Locate the cell with the specified text and output its (x, y) center coordinate. 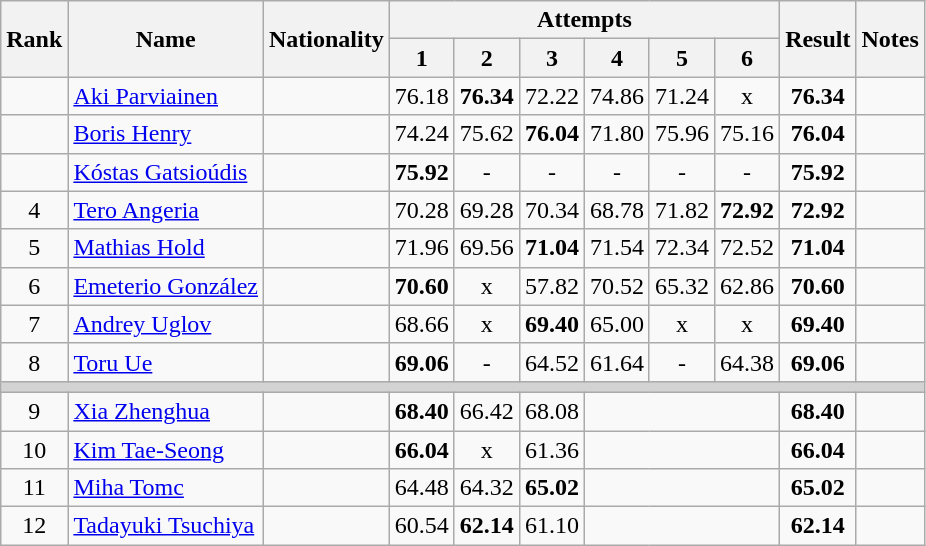
61.10 (552, 526)
Name (166, 39)
Notes (890, 39)
75.16 (748, 134)
61.64 (616, 362)
68.78 (616, 210)
68.66 (422, 324)
Toru Ue (166, 362)
62.86 (748, 286)
66.42 (486, 411)
Emeterio González (166, 286)
12 (34, 526)
71.80 (616, 134)
Attempts (584, 20)
75.96 (682, 134)
71.54 (616, 248)
3 (552, 58)
Tero Angeria (166, 210)
Result (818, 39)
Boris Henry (166, 134)
64.32 (486, 488)
2 (486, 58)
61.36 (552, 449)
Kóstas Gatsioúdis (166, 172)
60.54 (422, 526)
11 (34, 488)
Nationality (326, 39)
75.62 (486, 134)
65.32 (682, 286)
74.86 (616, 96)
74.24 (422, 134)
69.28 (486, 210)
76.18 (422, 96)
68.08 (552, 411)
Kim Tae-Seong (166, 449)
72.22 (552, 96)
65.00 (616, 324)
64.38 (748, 362)
Miha Tomc (166, 488)
Rank (34, 39)
Andrey Uglov (166, 324)
Aki Parviainen (166, 96)
Xia Zhenghua (166, 411)
64.52 (552, 362)
Mathias Hold (166, 248)
Tadayuki Tsuchiya (166, 526)
69.56 (486, 248)
71.24 (682, 96)
10 (34, 449)
70.28 (422, 210)
57.82 (552, 286)
71.96 (422, 248)
72.34 (682, 248)
9 (34, 411)
72.52 (748, 248)
70.34 (552, 210)
71.82 (682, 210)
8 (34, 362)
7 (34, 324)
1 (422, 58)
70.52 (616, 286)
64.48 (422, 488)
